Scan for the cell matching the given text and deliver its [x, y] coordinate at center. 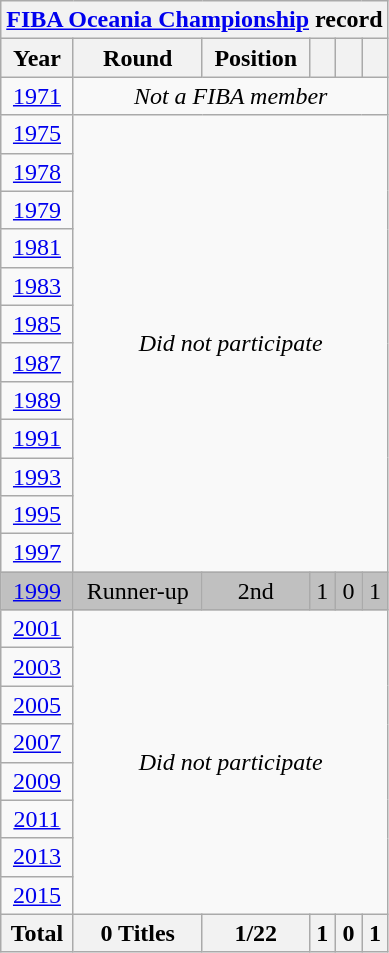
2015 [37, 895]
2005 [37, 705]
2013 [37, 857]
0 Titles [138, 933]
2nd [256, 591]
FIBA Oceania Championship record [194, 20]
Not a FIBA member [230, 96]
1981 [37, 248]
Total [37, 933]
1987 [37, 362]
1/22 [256, 933]
1983 [37, 286]
2003 [37, 667]
1995 [37, 515]
2001 [37, 629]
Year [37, 58]
1979 [37, 210]
Position [256, 58]
1971 [37, 96]
1991 [37, 438]
1997 [37, 553]
1985 [37, 324]
1978 [37, 172]
Runner-up [138, 591]
2011 [37, 819]
2009 [37, 781]
1975 [37, 134]
1993 [37, 477]
2007 [37, 743]
1989 [37, 400]
1999 [37, 591]
Round [138, 58]
